From the cell containing the given text, extract its center point as (X, Y) coordinate. 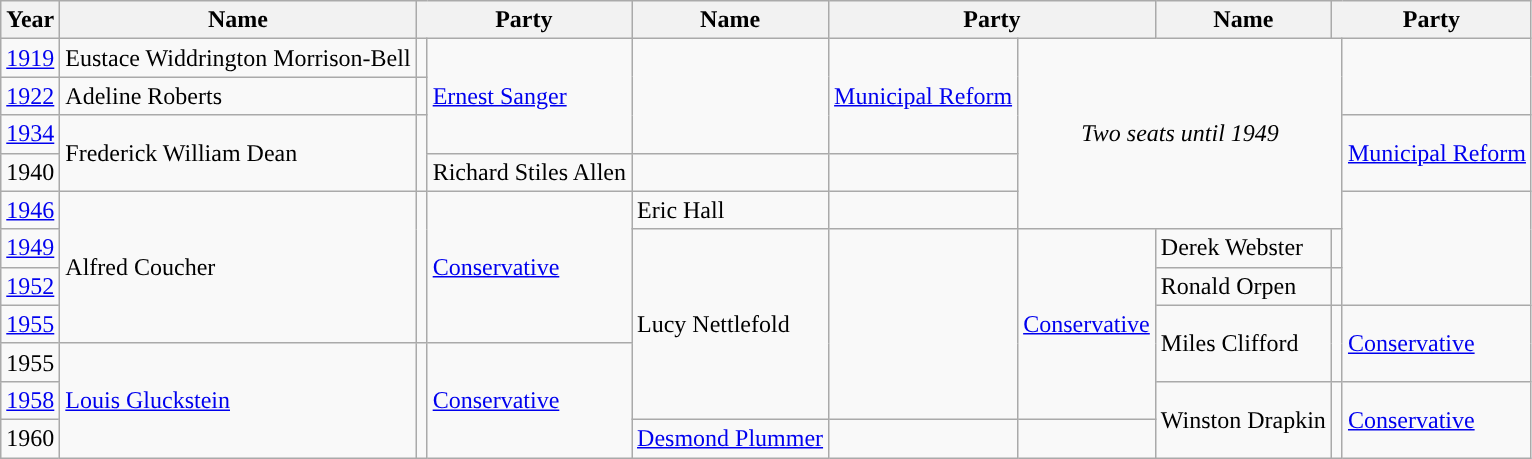
1946 (30, 210)
Miles Clifford (1243, 343)
1934 (30, 134)
Louis Gluckstein (238, 400)
1949 (30, 248)
Winston Drapkin (1243, 419)
Alfred Coucher (238, 267)
1940 (30, 172)
Ernest Sanger (529, 96)
Adeline Roberts (238, 96)
Two seats until 1949 (1180, 134)
Eric Hall (730, 210)
Desmond Plummer (730, 438)
Ronald Orpen (1243, 286)
Year (30, 20)
1919 (30, 58)
1958 (30, 400)
Frederick William Dean (238, 153)
1952 (30, 286)
Derek Webster (1243, 248)
1960 (30, 438)
Eustace Widdrington Morrison-Bell (238, 58)
Lucy Nettlefold (730, 324)
Richard Stiles Allen (529, 172)
1922 (30, 96)
